From the cell containing the given text, extract its center point as (x, y) coordinate. 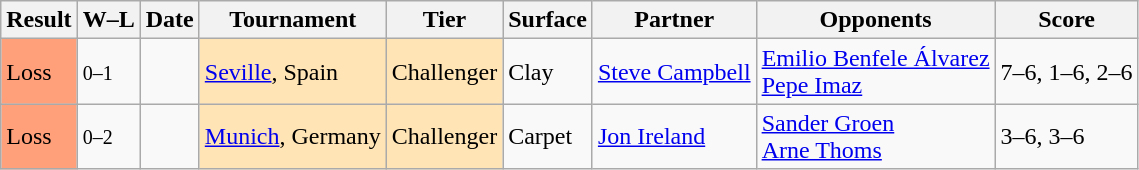
7–6, 1–6, 2–6 (1066, 72)
3–6, 3–6 (1066, 136)
Sander Groen Arne Thoms (876, 136)
Score (1066, 20)
Result (39, 20)
Steve Campbell (674, 72)
W–L (108, 20)
Tournament (292, 20)
Emilio Benfele Álvarez Pepe Imaz (876, 72)
0–2 (108, 136)
Carpet (548, 136)
Munich, Germany (292, 136)
Surface (548, 20)
Jon Ireland (674, 136)
Clay (548, 72)
Opponents (876, 20)
0–1 (108, 72)
Seville, Spain (292, 72)
Tier (444, 20)
Partner (674, 20)
Date (170, 20)
